Extract the [x, y] coordinate from the center of the cell holding the provided text.  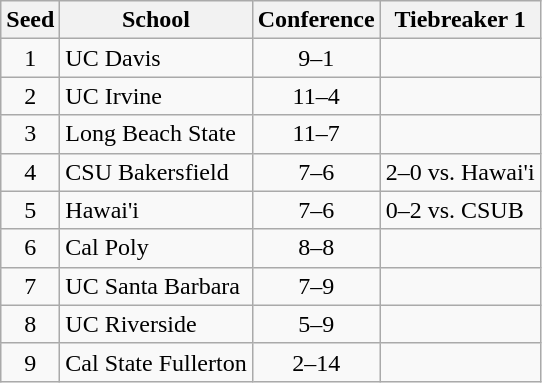
Hawai'i [156, 210]
UC Riverside [156, 324]
7–9 [316, 286]
0–2 vs. CSUB [460, 210]
Seed [30, 20]
11–7 [316, 134]
5–9 [316, 324]
Cal State Fullerton [156, 362]
UC Santa Barbara [156, 286]
5 [30, 210]
3 [30, 134]
Cal Poly [156, 248]
8–8 [316, 248]
9 [30, 362]
2–14 [316, 362]
2–0 vs. Hawai'i [460, 172]
CSU Bakersfield [156, 172]
School [156, 20]
1 [30, 58]
Long Beach State [156, 134]
Tiebreaker 1 [460, 20]
6 [30, 248]
UC Irvine [156, 96]
11–4 [316, 96]
2 [30, 96]
Conference [316, 20]
8 [30, 324]
9–1 [316, 58]
4 [30, 172]
7 [30, 286]
UC Davis [156, 58]
